Capture the cell that displays the provided text and extract its [x, y] central coordinate. 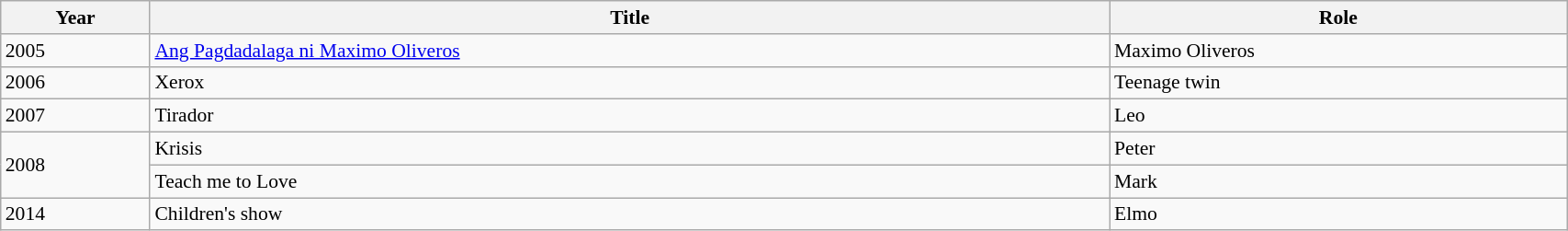
2005 [75, 51]
2014 [75, 214]
Peter [1338, 149]
Elmo [1338, 214]
Role [1338, 17]
Tirador [630, 116]
Krisis [630, 149]
2007 [75, 116]
Mark [1338, 181]
Year [75, 17]
2006 [75, 83]
Teenage twin [1338, 83]
Maximo Oliveros [1338, 51]
Children's show [630, 214]
Leo [1338, 116]
Title [630, 17]
Xerox [630, 83]
Ang Pagdadalaga ni Maximo Oliveros [630, 51]
2008 [75, 166]
Teach me to Love [630, 181]
